Capture the cell that displays the provided text and extract its [x, y] central coordinate. 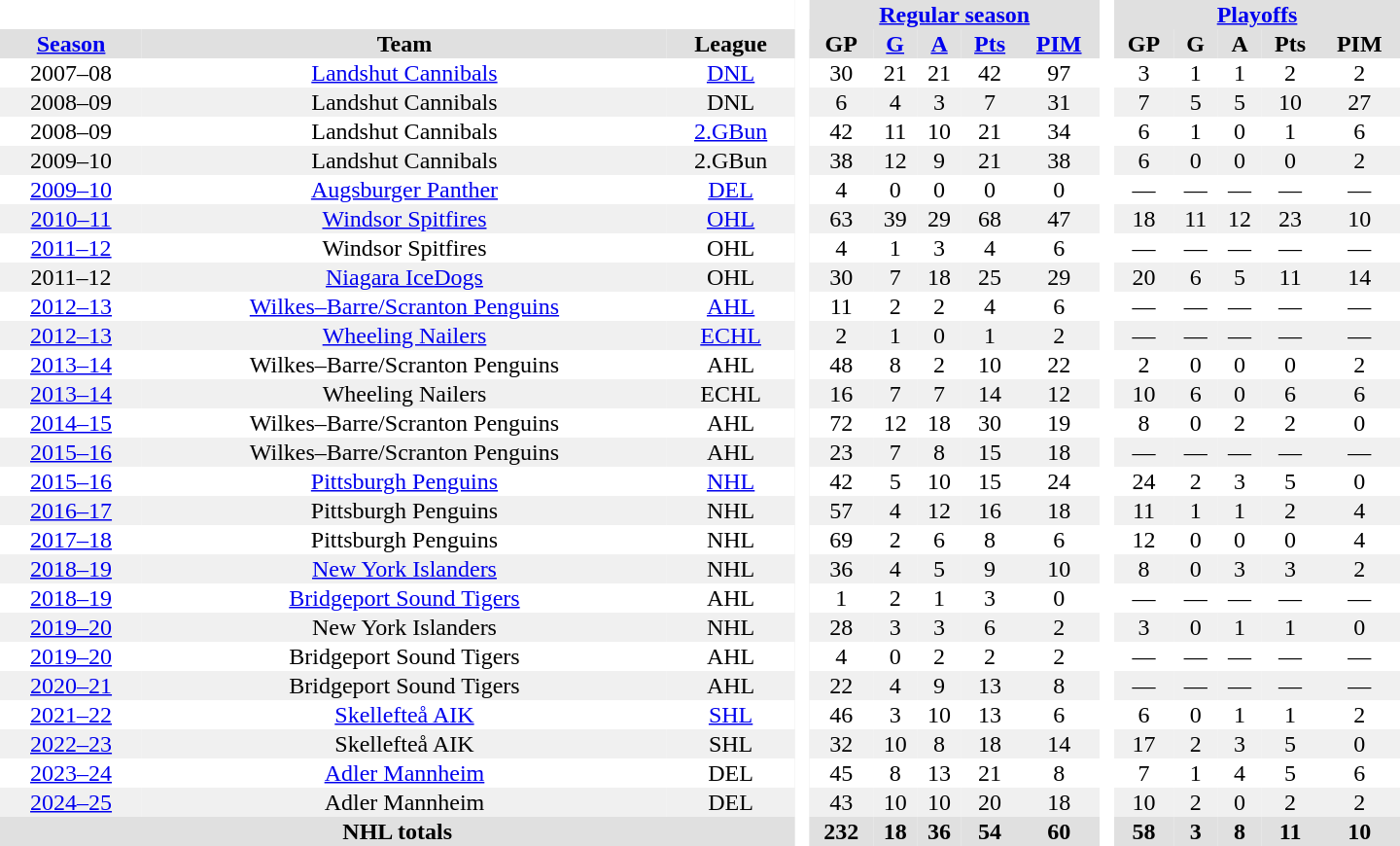
232 [842, 831]
31 [1058, 102]
43 [842, 802]
63 [842, 219]
48 [842, 365]
47 [1058, 219]
57 [842, 511]
19 [1058, 423]
2010–11 [71, 219]
72 [842, 423]
NHL totals [397, 831]
Team [404, 44]
2014–15 [71, 423]
17 [1143, 744]
Playoffs [1257, 15]
Regular season [955, 15]
Augsburger Panther [404, 190]
46 [842, 715]
2017–18 [71, 540]
2021–22 [71, 715]
60 [1058, 831]
69 [842, 540]
32 [842, 744]
97 [1058, 73]
58 [1143, 831]
2016–17 [71, 511]
27 [1359, 102]
2024–25 [71, 802]
25 [990, 277]
League [731, 44]
2022–23 [71, 744]
2023–24 [71, 773]
54 [990, 831]
45 [842, 773]
Niagara IceDogs [404, 277]
2020–21 [71, 686]
28 [842, 627]
2007–08 [71, 73]
39 [894, 219]
Season [71, 44]
68 [990, 219]
34 [1058, 131]
